Find where the given text appears and provide that cell's center as [X, Y] coordinate. 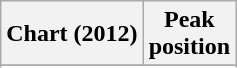
Peakposition [189, 34]
Chart (2012) [72, 34]
